Capture the cell that displays the provided text and extract its [X, Y] central coordinate. 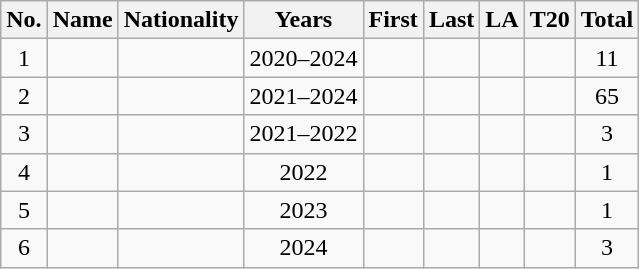
2024 [304, 248]
65 [607, 96]
2023 [304, 210]
Nationality [181, 20]
5 [24, 210]
2022 [304, 172]
No. [24, 20]
T20 [550, 20]
11 [607, 58]
Last [451, 20]
2021–2022 [304, 134]
6 [24, 248]
2020–2024 [304, 58]
2 [24, 96]
Years [304, 20]
Total [607, 20]
Name [82, 20]
First [393, 20]
2021–2024 [304, 96]
4 [24, 172]
LA [502, 20]
